Locate the cell with the specified text and output its (X, Y) center coordinate. 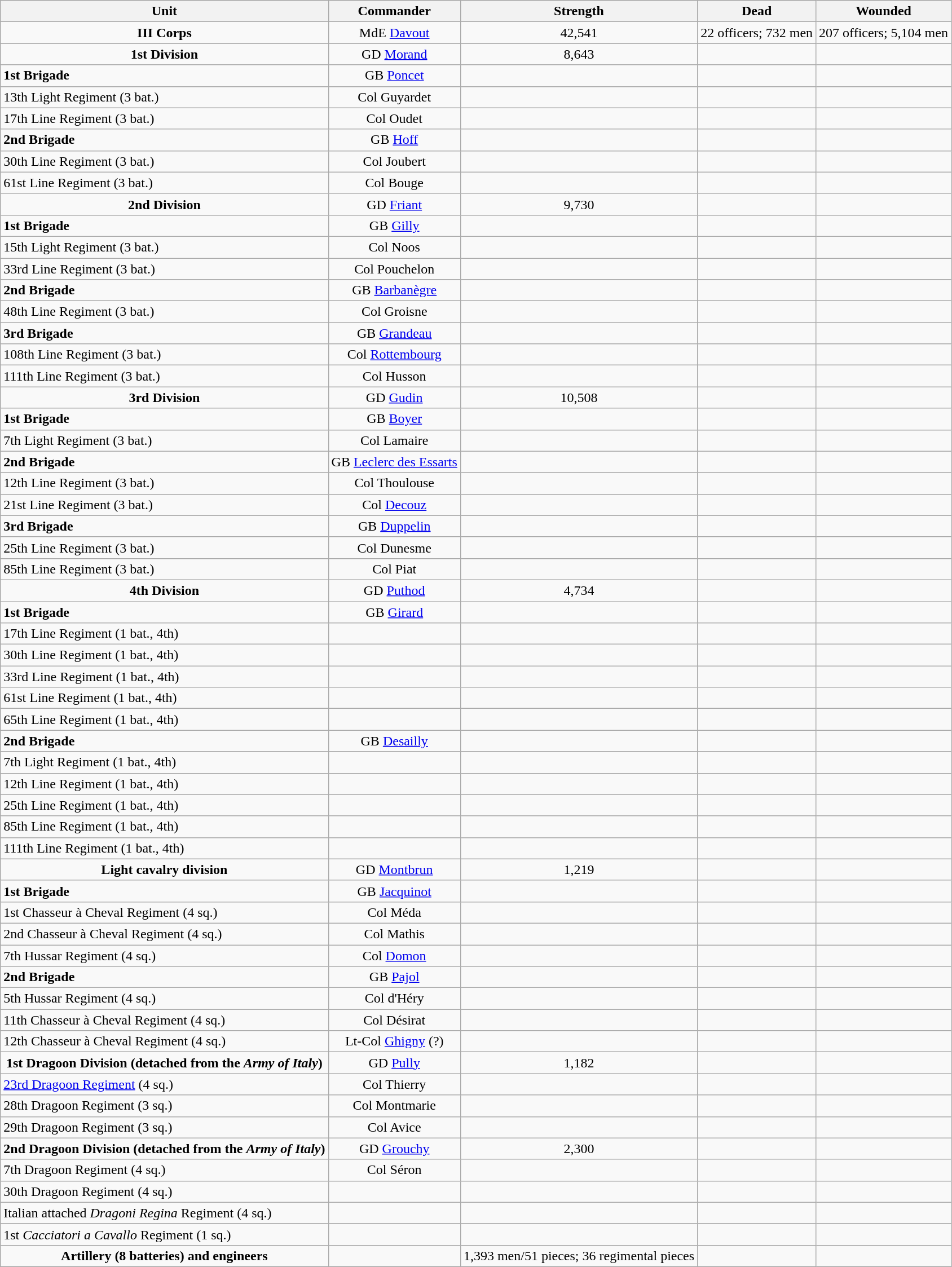
Commander (394, 11)
7th Dragoon Regiment (4 sq.) (165, 1170)
Col Méda (394, 912)
61st Line Regiment (1 bat., 4th) (165, 698)
30th Line Regiment (1 bat., 4th) (165, 655)
2nd Chasseur à Cheval Regiment (4 sq.) (165, 934)
1st Dragoon Division (detached from the Army of Italy) (165, 1063)
GB Duppelin (394, 526)
42,541 (579, 33)
1,393 men/51 pieces; 36 regimental pieces (579, 1256)
8,643 (579, 54)
GD Grouchy (394, 1149)
23rd Dragoon Regiment (4 sq.) (165, 1084)
65th Line Regiment (1 bat., 4th) (165, 719)
GB Pajol (394, 977)
1st Chasseur à Cheval Regiment (4 sq.) (165, 912)
GB Desailly (394, 741)
Unit (165, 11)
48th Line Regiment (3 bat.) (165, 312)
33rd Line Regiment (1 bat., 4th) (165, 677)
GB Barbanègre (394, 290)
11th Chasseur à Cheval Regiment (4 sq.) (165, 1020)
Col Désirat (394, 1020)
Strength (579, 11)
GD Gudin (394, 398)
Col Thierry (394, 1084)
2nd Dragoon Division (detached from the Army of Italy) (165, 1149)
Col Decouz (394, 505)
Col Joubert (394, 161)
12th Chasseur à Cheval Regiment (4 sq.) (165, 1041)
33rd Line Regiment (3 bat.) (165, 269)
85th Line Regiment (3 bat.) (165, 569)
12th Line Regiment (3 bat.) (165, 483)
22 officers; 732 men (757, 33)
108th Line Regiment (3 bat.) (165, 355)
9,730 (579, 204)
Col Guyardet (394, 97)
GD Pully (394, 1063)
GB Hoff (394, 140)
Light cavalry division (165, 869)
111th Line Regiment (3 bat.) (165, 376)
Col Bouge (394, 183)
GB Jacquinot (394, 891)
Wounded (884, 11)
61st Line Regiment (3 bat.) (165, 183)
Artillery (8 batteries) and engineers (165, 1256)
Col d'Héry (394, 999)
Col Groisne (394, 312)
GB Poncet (394, 76)
3rd Division (165, 398)
111th Line Regiment (1 bat., 4th) (165, 848)
Col Mathis (394, 934)
28th Dragoon Regiment (3 sq.) (165, 1106)
1,182 (579, 1063)
7th Hussar Regiment (4 sq.) (165, 956)
GD Montbrun (394, 869)
III Corps (165, 33)
MdE Davout (394, 33)
Col Noos (394, 247)
Col Rottembourg (394, 355)
5th Hussar Regiment (4 sq.) (165, 999)
Italian attached Dragoni Regina Regiment (4 sq.) (165, 1213)
85th Line Regiment (1 bat., 4th) (165, 827)
GB Boyer (394, 419)
GB Girard (394, 612)
7th Light Regiment (1 bat., 4th) (165, 762)
25th Line Regiment (1 bat., 4th) (165, 805)
30th Line Regiment (3 bat.) (165, 161)
GD Puthod (394, 590)
12th Line Regiment (1 bat., 4th) (165, 784)
Col Husson (394, 376)
Dead (757, 11)
1,219 (579, 869)
7th Light Regiment (3 bat.) (165, 440)
4th Division (165, 590)
15th Light Regiment (3 bat.) (165, 247)
GB Gilly (394, 226)
Col Thoulouse (394, 483)
207 officers; 5,104 men (884, 33)
GB Grandeau (394, 333)
1st Cacciatori a Cavallo Regiment (1 sq.) (165, 1234)
Col Dunesme (394, 548)
GB Leclerc des Essarts (394, 462)
1st Division (165, 54)
Col Pouchelon (394, 269)
30th Dragoon Regiment (4 sq.) (165, 1191)
GD Friant (394, 204)
2nd Division (165, 204)
4,734 (579, 590)
2,300 (579, 1149)
Col Séron (394, 1170)
17th Line Regiment (1 bat., 4th) (165, 634)
Col Avice (394, 1127)
29th Dragoon Regiment (3 sq.) (165, 1127)
Lt-Col Ghigny (?) (394, 1041)
10,508 (579, 398)
Col Montmarie (394, 1106)
25th Line Regiment (3 bat.) (165, 548)
13th Light Regiment (3 bat.) (165, 97)
Col Lamaire (394, 440)
Col Piat (394, 569)
GD Morand (394, 54)
Col Domon (394, 956)
21st Line Regiment (3 bat.) (165, 505)
Col Oudet (394, 118)
17th Line Regiment (3 bat.) (165, 118)
